Determine the (x, y) coordinate at the center of the cell enclosing the given text.  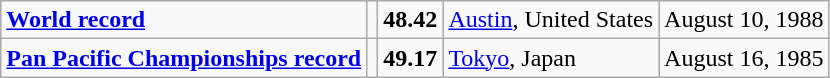
Austin, United States (551, 20)
August 10, 1988 (744, 20)
Tokyo, Japan (551, 58)
World record (184, 20)
Pan Pacific Championships record (184, 58)
49.17 (410, 58)
48.42 (410, 20)
August 16, 1985 (744, 58)
